Output the (x, y) coordinate of the center of the cell containing the given text.  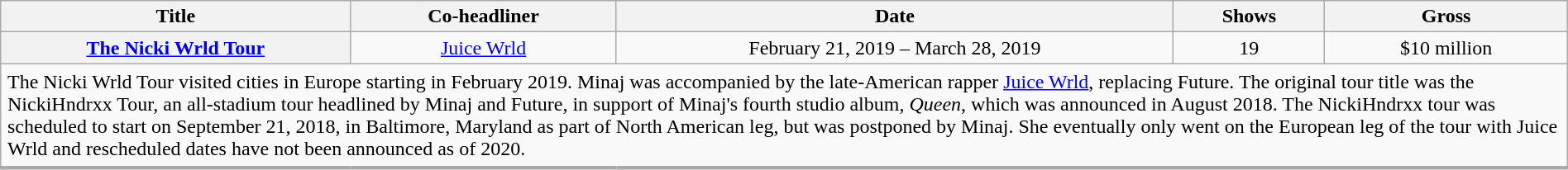
Date (895, 17)
Title (175, 17)
19 (1249, 48)
Co-headliner (483, 17)
$10 million (1446, 48)
Shows (1249, 17)
The Nicki Wrld Tour (175, 48)
Gross (1446, 17)
February 21, 2019 – March 28, 2019 (895, 48)
Juice Wrld (483, 48)
